Determine the [x, y] coordinate at the center of the cell enclosing the given text.  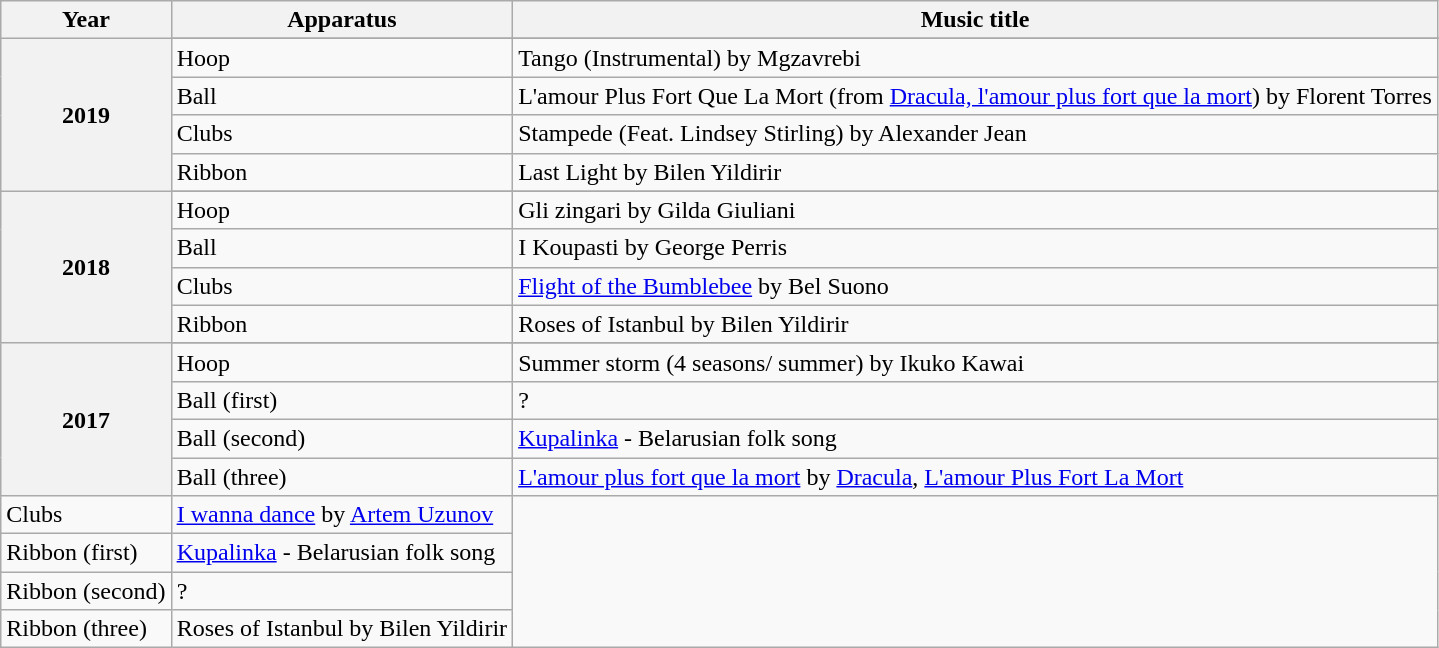
Ball (first) [342, 400]
I wanna dance by Artem Uzunov [342, 515]
Ball (second) [342, 438]
2018 [86, 267]
2019 [86, 115]
Flight of the Bumblebee by Bel Suono [976, 286]
2017 [86, 419]
L'amour Plus Fort Que La Mort (from Dracula, l'amour plus fort que la mort) by Florent Torres [976, 96]
Music title [976, 20]
Ribbon (three) [86, 629]
Ball (three) [342, 477]
Apparatus [342, 20]
Year [86, 20]
Ribbon (first) [86, 553]
Gli zingari by Gilda Giuliani [976, 210]
Summer storm (4 seasons/ summer) by Ikuko Kawai [976, 362]
I Koupasti by George Perris [976, 248]
Last Light by Bilen Yildirir [976, 172]
Ribbon (second) [86, 591]
Stampede (Feat. Lindsey Stirling) by Alexander Jean [976, 134]
L'amour plus fort que la mort by Dracula, L'amour Plus Fort La Mort [976, 477]
Tango (Instrumental) by Mgzavrebi [976, 58]
